Extract the [X, Y] coordinate from the center of the cell holding the provided text.  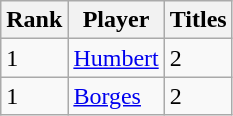
Humbert [116, 58]
Borges [116, 96]
Player [116, 20]
Rank [34, 20]
Titles [198, 20]
